Output the (X, Y) coordinate of the center of the cell containing the given text.  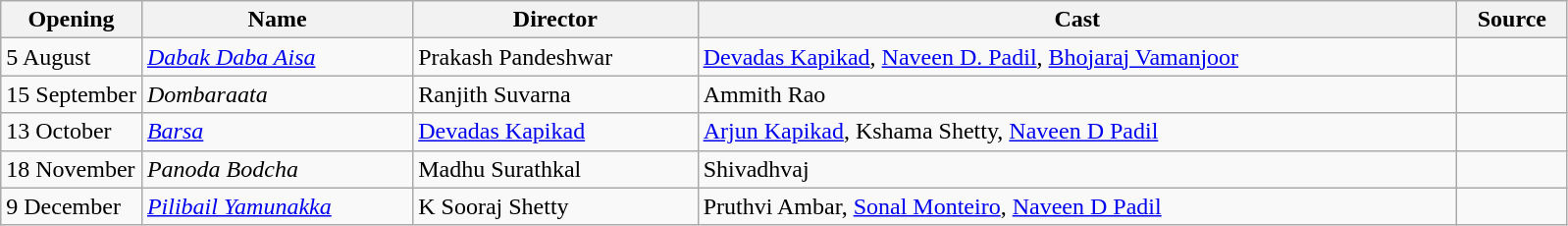
Barsa (277, 132)
Arjun Kapikad, Kshama Shetty, Naveen D Padil (1077, 132)
Shivadhvaj (1077, 169)
Ammith Rao (1077, 94)
Pilibail Yamunakka (277, 206)
Pruthvi Ambar, Sonal Monteiro, Naveen D Padil (1077, 206)
18 November (72, 169)
Name (277, 20)
9 December (72, 206)
Devadas Kapikad, Naveen D. Padil, Bhojaraj Vamanjoor (1077, 57)
Source (1511, 20)
K Sooraj Shetty (555, 206)
Director (555, 20)
Cast (1077, 20)
5 August (72, 57)
Devadas Kapikad (555, 132)
Ranjith Suvarna (555, 94)
Madhu Surathkal (555, 169)
Panoda Bodcha (277, 169)
Dombaraata (277, 94)
13 October (72, 132)
Opening (72, 20)
15 September (72, 94)
Prakash Pandeshwar (555, 57)
Dabak Daba Aisa (277, 57)
